Search for the cell housing the specified text and yield its (X, Y) center coordinate. 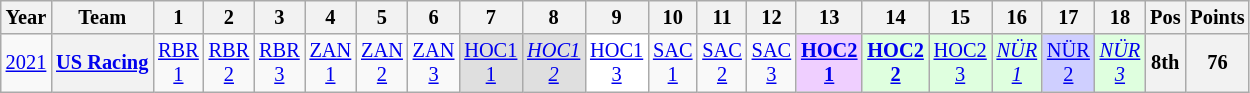
7 (490, 17)
RBR1 (178, 63)
US Racing (102, 63)
16 (1017, 17)
Team (102, 17)
3 (279, 17)
15 (960, 17)
13 (829, 17)
Year (26, 17)
17 (1068, 17)
11 (722, 17)
Points (1217, 17)
8th (1165, 63)
5 (382, 17)
18 (1120, 17)
9 (616, 17)
12 (772, 17)
SAC2 (722, 63)
HOC21 (829, 63)
RBR2 (229, 63)
8 (554, 17)
HOC23 (960, 63)
Pos (1165, 17)
HOC22 (895, 63)
ZAN1 (331, 63)
NÜR1 (1017, 63)
SAC3 (772, 63)
10 (672, 17)
4 (331, 17)
NÜR3 (1120, 63)
76 (1217, 63)
2 (229, 17)
HOC12 (554, 63)
HOC13 (616, 63)
NÜR2 (1068, 63)
ZAN2 (382, 63)
14 (895, 17)
SAC1 (672, 63)
RBR3 (279, 63)
ZAN3 (434, 63)
2021 (26, 63)
6 (434, 17)
1 (178, 17)
HOC11 (490, 63)
